Scan for the cell matching the given text and deliver its [x, y] coordinate at center. 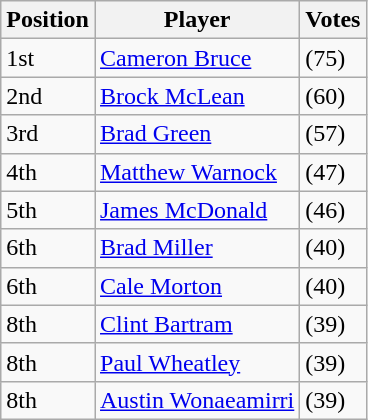
1st [48, 58]
Matthew Warnock [196, 172]
(47) [333, 172]
Brad Green [196, 134]
Brad Miller [196, 248]
Paul Wheatley [196, 362]
2nd [48, 96]
(75) [333, 58]
Austin Wonaeamirri [196, 400]
Clint Bartram [196, 324]
James McDonald [196, 210]
Brock McLean [196, 96]
Player [196, 20]
Votes [333, 20]
4th [48, 172]
Cale Morton [196, 286]
(46) [333, 210]
3rd [48, 134]
Cameron Bruce [196, 58]
5th [48, 210]
Position [48, 20]
(57) [333, 134]
(60) [333, 96]
